Locate the cell with the specified text and output its [x, y] center coordinate. 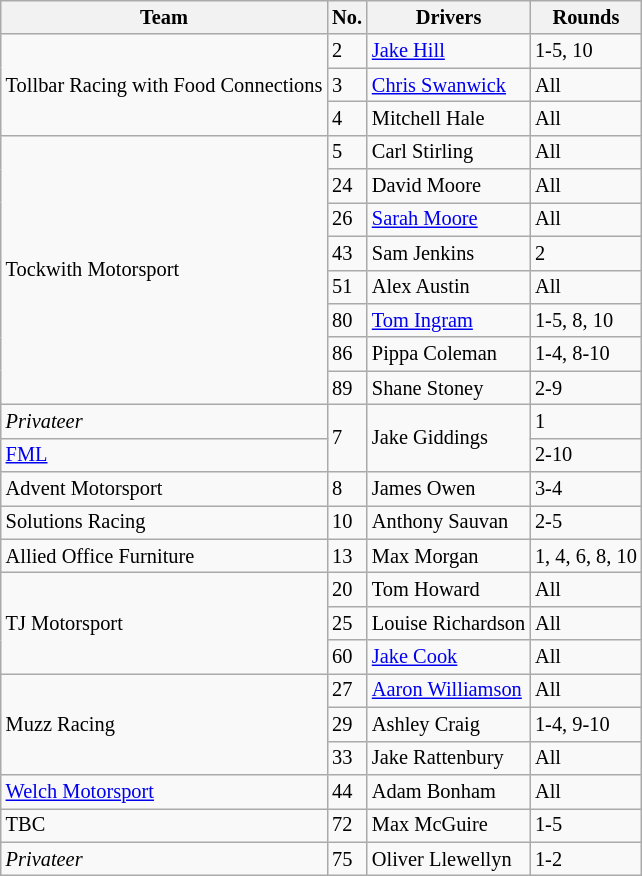
Tom Howard [448, 589]
27 [347, 690]
Jake Rattenbury [448, 758]
Chris Swanwick [448, 85]
43 [347, 253]
1, 4, 6, 8, 10 [586, 556]
75 [347, 859]
Advent Motorsport [164, 489]
Muzz Racing [164, 724]
5 [347, 152]
3-4 [586, 489]
Jake Cook [448, 657]
44 [347, 791]
1-5, 8, 10 [586, 320]
1 [586, 421]
Carl Stirling [448, 152]
Alex Austin [448, 287]
Aaron Williamson [448, 690]
Tom Ingram [448, 320]
Jake Hill [448, 51]
Team [164, 17]
89 [347, 388]
Solutions Racing [164, 522]
Pippa Coleman [448, 354]
Mitchell Hale [448, 118]
13 [347, 556]
No. [347, 17]
TJ Motorsport [164, 622]
David Moore [448, 186]
24 [347, 186]
Oliver Llewellyn [448, 859]
FML [164, 455]
51 [347, 287]
Anthony Sauvan [448, 522]
60 [347, 657]
10 [347, 522]
Welch Motorsport [164, 791]
26 [347, 219]
Max McGuire [448, 825]
86 [347, 354]
Shane Stoney [448, 388]
1-5, 10 [586, 51]
1-4, 9-10 [586, 724]
Allied Office Furniture [164, 556]
Ashley Craig [448, 724]
Drivers [448, 17]
Tockwith Motorsport [164, 270]
4 [347, 118]
25 [347, 623]
72 [347, 825]
Max Morgan [448, 556]
2-5 [586, 522]
Jake Giddings [448, 438]
8 [347, 489]
1-4, 8-10 [586, 354]
80 [347, 320]
20 [347, 589]
James Owen [448, 489]
33 [347, 758]
3 [347, 85]
29 [347, 724]
2-10 [586, 455]
Tollbar Racing with Food Connections [164, 84]
7 [347, 438]
Sarah Moore [448, 219]
2-9 [586, 388]
Adam Bonham [448, 791]
Sam Jenkins [448, 253]
1-5 [586, 825]
Louise Richardson [448, 623]
TBC [164, 825]
Rounds [586, 17]
1-2 [586, 859]
